Determine the [x, y] coordinate at the center of the cell enclosing the given text.  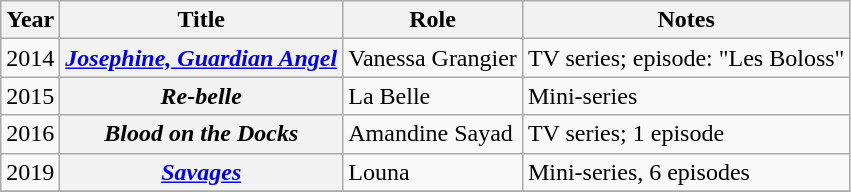
Louna [433, 172]
Blood on the Docks [202, 134]
Mini-series, 6 episodes [686, 172]
TV series; episode: "Les Boloss" [686, 58]
Title [202, 20]
2015 [30, 96]
2016 [30, 134]
Role [433, 20]
Notes [686, 20]
La Belle [433, 96]
Vanessa Grangier [433, 58]
TV series; 1 episode [686, 134]
2019 [30, 172]
Year [30, 20]
Re-belle [202, 96]
Savages [202, 172]
Mini-series [686, 96]
2014 [30, 58]
Josephine, Guardian Angel [202, 58]
Amandine Sayad [433, 134]
